Identify which cell holds the provided text, then report its (X, Y) central coordinate. 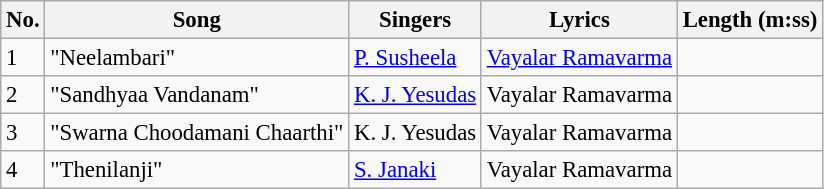
"Neelambari" (197, 58)
No. (23, 20)
3 (23, 133)
P. Susheela (416, 58)
Singers (416, 20)
Lyrics (579, 20)
Song (197, 20)
Length (m:ss) (750, 20)
1 (23, 58)
"Thenilanji" (197, 170)
4 (23, 170)
2 (23, 95)
S. Janaki (416, 170)
"Swarna Choodamani Chaarthi" (197, 133)
"Sandhyaa Vandanam" (197, 95)
